Extract the (X, Y) coordinate from the center of the cell holding the provided text.  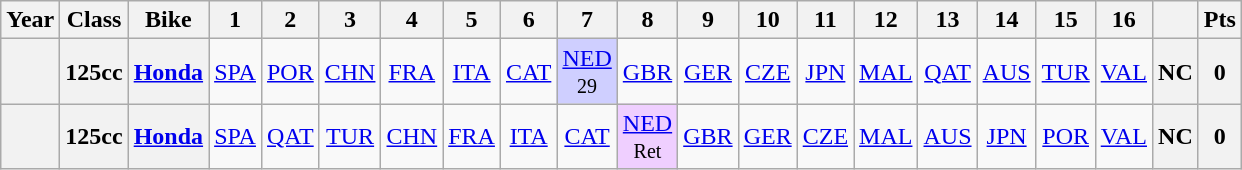
5 (472, 20)
13 (948, 20)
4 (412, 20)
12 (886, 20)
1 (236, 20)
11 (825, 20)
9 (708, 20)
Class (94, 20)
7 (587, 20)
14 (1006, 20)
2 (290, 20)
Bike (168, 20)
10 (768, 20)
16 (1124, 20)
Pts (1220, 20)
NEDRet (647, 136)
6 (528, 20)
15 (1066, 20)
8 (647, 20)
Year (30, 20)
3 (350, 20)
NED29 (587, 72)
